Search for the cell housing the specified text and yield its (X, Y) center coordinate. 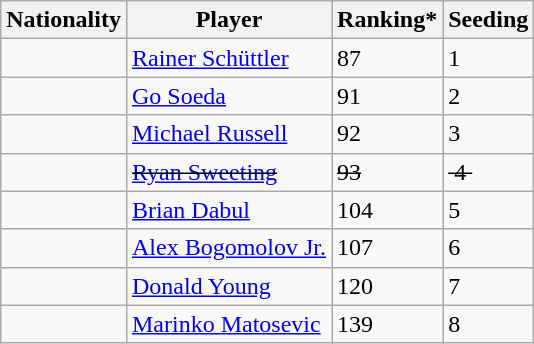
6 (488, 248)
Marinko Matosevic (228, 324)
7 (488, 286)
2 (488, 96)
107 (388, 248)
Seeding (488, 20)
Rainer Schüttler (228, 58)
Brian Dabul (228, 210)
5 (488, 210)
91 (388, 96)
8 (488, 324)
Go Soeda (228, 96)
104 (388, 210)
93 (388, 172)
Donald Young (228, 286)
Alex Bogomolov Jr. (228, 248)
Michael Russell (228, 134)
Player (228, 20)
92 (388, 134)
120 (388, 286)
3 (488, 134)
139 (388, 324)
4 (488, 172)
1 (488, 58)
Ranking* (388, 20)
87 (388, 58)
Ryan Sweeting (228, 172)
Nationality (64, 20)
